Find where the given text appears and provide that cell's center as [x, y] coordinate. 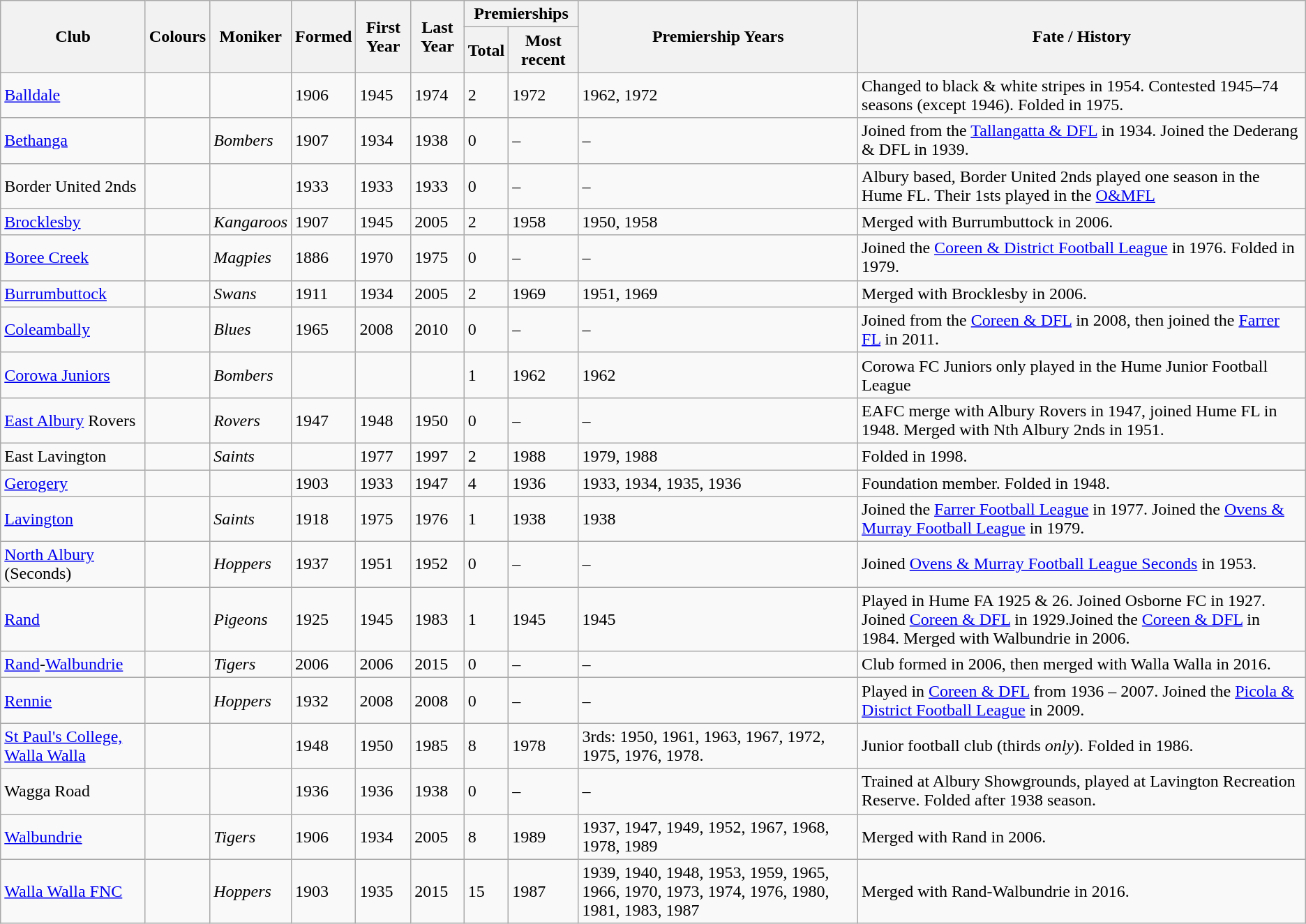
2010 [437, 329]
Rovers [251, 420]
15 [486, 891]
1935 [384, 891]
3rds: 1950, 1961, 1963, 1967, 1972, 1975, 1976, 1978. [719, 746]
1951 [384, 565]
East Lavington [73, 456]
Moniker [251, 36]
1911 [324, 294]
Played in Hume FA 1925 & 26. Joined Osborne FC in 1927. Joined Coreen & DFL in 1929.Joined the Coreen & DFL in 1984. Merged with Walbundrie in 2006. [1082, 619]
East Albury Rovers [73, 420]
Premierships [521, 14]
Joined from the Tallangatta & DFL in 1934. Joined the Dederang & DFL in 1939. [1082, 141]
Kangaroos [251, 222]
1976 [437, 519]
1918 [324, 519]
Folded in 1998. [1082, 456]
1988 [543, 456]
1951, 1969 [719, 294]
Club formed in 2006, then merged with Walla Walla in 2016. [1082, 665]
1933, 1934, 1935, 1936 [719, 483]
North Albury (Seconds) [73, 565]
Last Year [437, 36]
Albury based, Border United 2nds played one season in the Hume FL. Their 1sts played in the O&MFL [1082, 185]
Corowa FC Juniors only played in the Hume Junior Football League [1082, 375]
Magpies [251, 258]
Merged with Burrumbuttock in 2006. [1082, 222]
4 [486, 483]
St Paul's College, Walla Walla [73, 746]
1985 [437, 746]
Walla Walla FNC [73, 891]
Rand-Walbundrie [73, 665]
Swans [251, 294]
Bethanga [73, 141]
EAFC merge with Albury Rovers in 1947, joined Hume FL in 1948. Merged with Nth Albury 2nds in 1951. [1082, 420]
1937 [324, 565]
Coleambally [73, 329]
1983 [437, 619]
Premiership Years [719, 36]
Merged with Brocklesby in 2006. [1082, 294]
Formed [324, 36]
Blues [251, 329]
1989 [543, 837]
1972 [543, 95]
1965 [324, 329]
Club [73, 36]
Fate / History [1082, 36]
Burrumbuttock [73, 294]
1958 [543, 222]
Wagga Road [73, 791]
Gerogery [73, 483]
1974 [437, 95]
Boree Creek [73, 258]
Foundation member. Folded in 1948. [1082, 483]
First Year [384, 36]
1925 [324, 619]
1952 [437, 565]
Walbundrie [73, 837]
1977 [384, 456]
Merged with Rand-Walbundrie in 2016. [1082, 891]
1970 [384, 258]
Rand [73, 619]
Played in Coreen & DFL from 1936 – 2007. Joined the Picola & District Football League in 2009. [1082, 700]
Joined from the Coreen & DFL in 2008, then joined the Farrer FL in 2011. [1082, 329]
1997 [437, 456]
Merged with Rand in 2006. [1082, 837]
Joined the Coreen & District Football League in 1976. Folded in 1979. [1082, 258]
Most recent [543, 50]
Border United 2nds [73, 185]
Total [486, 50]
Pigeons [251, 619]
1937, 1947, 1949, 1952, 1967, 1968, 1978, 1989 [719, 837]
1987 [543, 891]
Colours [177, 36]
Lavington [73, 519]
Trained at Albury Showgrounds, played at Lavington Recreation Reserve. Folded after 1938 season. [1082, 791]
Joined the Farrer Football League in 1977. Joined the Ovens & Murray Football League in 1979. [1082, 519]
Changed to black & white stripes in 1954. Contested 1945–74 seasons (except 1946). Folded in 1975. [1082, 95]
Junior football club (thirds only). Folded in 1986. [1082, 746]
1978 [543, 746]
1886 [324, 258]
Balldale [73, 95]
Joined Ovens & Murray Football League Seconds in 1953. [1082, 565]
1950, 1958 [719, 222]
1939, 1940, 1948, 1953, 1959, 1965, 1966, 1970, 1973, 1974, 1976, 1980, 1981, 1983, 1987 [719, 891]
Corowa Juniors [73, 375]
Brocklesby [73, 222]
Rennie [73, 700]
1962, 1972 [719, 95]
1932 [324, 700]
1979, 1988 [719, 456]
1969 [543, 294]
